Detect which cell encompasses the target text, then output its [x, y] center coordinate. 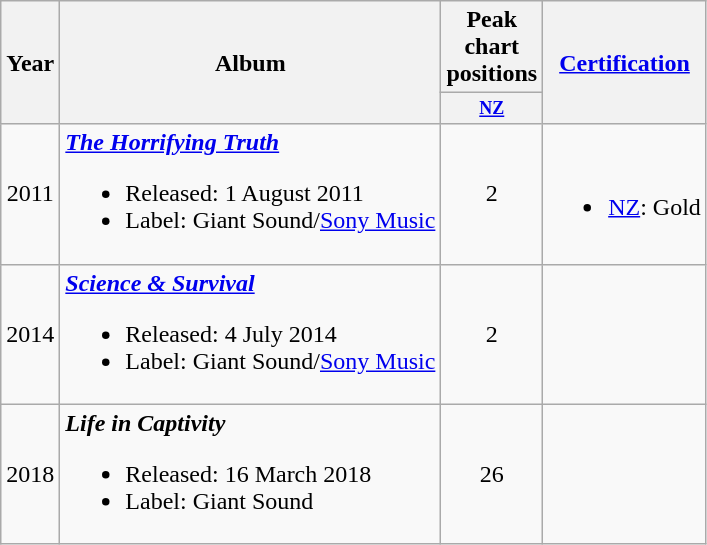
Peak chart positions [492, 47]
26 [492, 474]
The Horrifying TruthReleased: 1 August 2011Label: Giant Sound/Sony Music [250, 194]
Life in CaptivityReleased: 16 March 2018Label: Giant Sound [250, 474]
Certification [625, 62]
2011 [30, 194]
2014 [30, 334]
Year [30, 62]
Science & SurvivalReleased: 4 July 2014Label: Giant Sound/Sony Music [250, 334]
Album [250, 62]
2018 [30, 474]
NZ: Gold [625, 194]
NZ [492, 108]
